Find where the given text appears and provide that cell's center as [X, Y] coordinate. 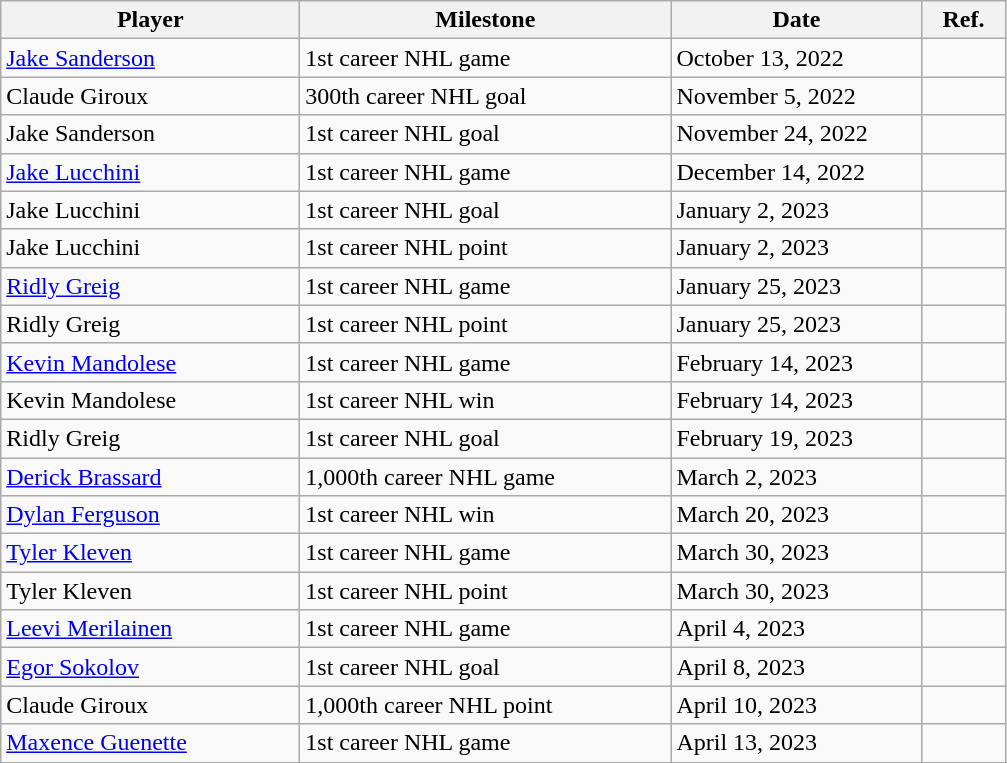
300th career NHL goal [486, 96]
April 4, 2023 [796, 629]
Maxence Guenette [150, 743]
April 8, 2023 [796, 667]
February 19, 2023 [796, 438]
March 20, 2023 [796, 515]
Derick Brassard [150, 477]
Date [796, 20]
Ref. [964, 20]
April 13, 2023 [796, 743]
March 2, 2023 [796, 477]
1,000th career NHL game [486, 477]
November 5, 2022 [796, 96]
Dylan Ferguson [150, 515]
1,000th career NHL point [486, 705]
April 10, 2023 [796, 705]
Egor Sokolov [150, 667]
December 14, 2022 [796, 172]
Leevi Merilainen [150, 629]
Player [150, 20]
October 13, 2022 [796, 58]
Milestone [486, 20]
November 24, 2022 [796, 134]
